Determine the (x, y) coordinate at the center of the cell enclosing the given text.  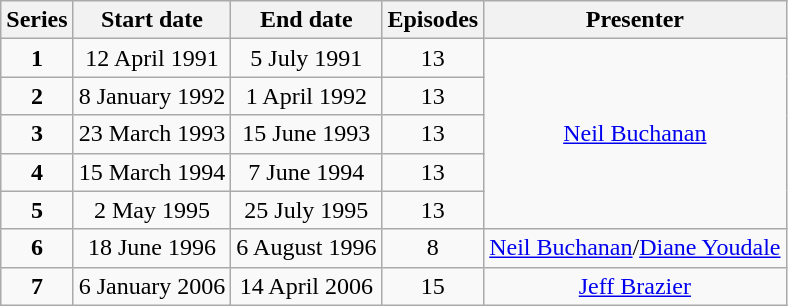
5 (37, 210)
8 (433, 248)
15 June 1993 (306, 134)
18 June 1996 (152, 248)
15 March 1994 (152, 172)
7 June 1994 (306, 172)
2 (37, 96)
Presenter (635, 20)
1 (37, 58)
15 (433, 286)
8 January 1992 (152, 96)
Episodes (433, 20)
Neil Buchanan/Diane Youdale (635, 248)
12 April 1991 (152, 58)
6 (37, 248)
3 (37, 134)
Jeff Brazier (635, 286)
Start date (152, 20)
23 March 1993 (152, 134)
Neil Buchanan (635, 134)
1 April 1992 (306, 96)
6 August 1996 (306, 248)
6 January 2006 (152, 286)
5 July 1991 (306, 58)
Series (37, 20)
14 April 2006 (306, 286)
7 (37, 286)
4 (37, 172)
25 July 1995 (306, 210)
2 May 1995 (152, 210)
End date (306, 20)
